Extract the [x, y] coordinate from the center of the cell holding the provided text.  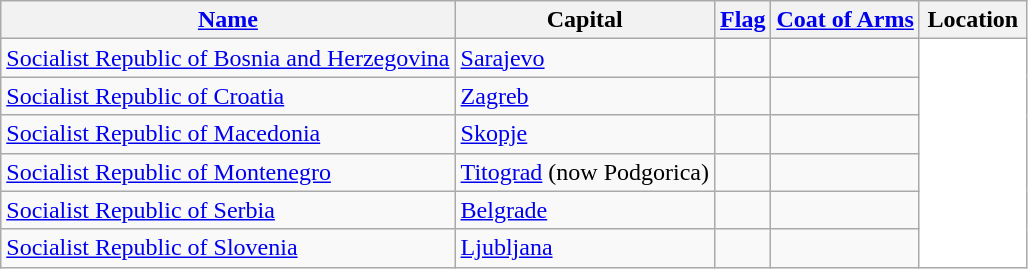
Belgrade [585, 210]
Name [228, 20]
Socialist Republic of Slovenia [228, 248]
Sarajevo [585, 58]
Socialist Republic of Macedonia [228, 134]
Location [972, 20]
Titograd (now Podgorica) [585, 172]
Socialist Republic of Croatia [228, 96]
Capital [585, 20]
Socialist Republic of Serbia [228, 210]
Flag [743, 20]
Zagreb [585, 96]
Skopje [585, 134]
Socialist Republic of Montenegro [228, 172]
Ljubljana [585, 248]
Coat of Arms [845, 20]
Socialist Republic of Bosnia and Herzegovina [228, 58]
